Output the (X, Y) coordinate of the center of the cell containing the given text.  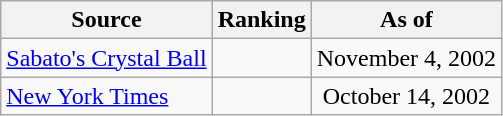
Ranking (262, 20)
As of (406, 20)
Sabato's Crystal Ball (106, 58)
November 4, 2002 (406, 58)
New York Times (106, 96)
Source (106, 20)
October 14, 2002 (406, 96)
